Find where the given text appears and provide that cell's center as [X, Y] coordinate. 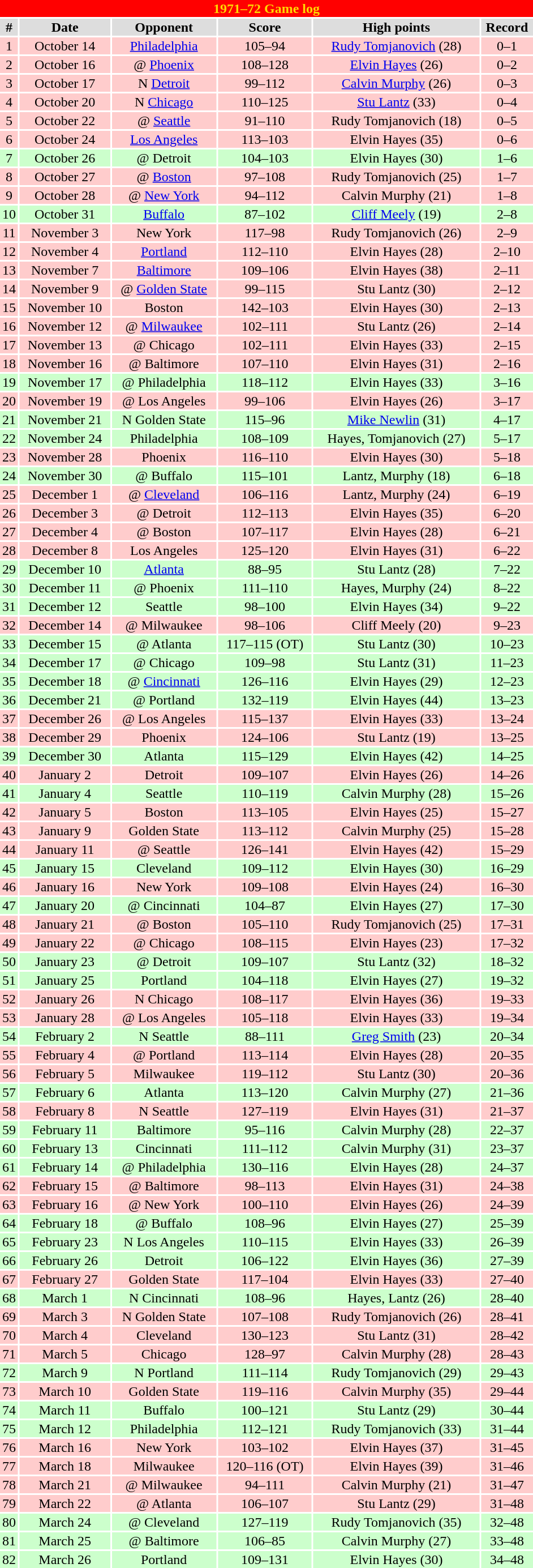
December 8 [65, 550]
115–129 [265, 756]
17–30 [507, 905]
94–111 [265, 1485]
78 [9, 1485]
11 [9, 233]
97–108 [265, 177]
20–36 [507, 1074]
6–19 [507, 494]
105–94 [265, 46]
March 18 [65, 1466]
March 1 [65, 1298]
27 [9, 532]
October 24 [65, 139]
110–119 [265, 793]
91–110 [265, 121]
35 [9, 681]
70 [9, 1335]
January 22 [65, 943]
28–41 [507, 1317]
October 28 [65, 195]
February 18 [65, 1223]
November 9 [65, 289]
62 [9, 1186]
14 [9, 289]
February 11 [65, 1130]
December 12 [65, 606]
29–43 [507, 1373]
Record [507, 27]
19–32 [507, 980]
Opponent [164, 27]
110–115 [265, 1242]
March 22 [65, 1503]
December 30 [65, 756]
30–44 [507, 1410]
31–47 [507, 1485]
0–5 [507, 121]
March 16 [65, 1447]
0–1 [507, 46]
December 15 [65, 644]
24–39 [507, 1204]
12 [9, 251]
24–37 [507, 1167]
0–3 [507, 83]
110–125 [265, 102]
18–32 [507, 962]
98–100 [265, 606]
58 [9, 1111]
116–110 [265, 457]
December 4 [65, 532]
46 [9, 887]
March 12 [65, 1429]
5–18 [507, 457]
74 [9, 1410]
32 [9, 625]
8 [9, 177]
Elvin Hayes (24) [396, 887]
October 31 [65, 214]
57 [9, 1092]
100–121 [265, 1410]
3–16 [507, 382]
November 13 [65, 345]
February 2 [65, 1036]
November 28 [65, 457]
Mike Newlin (31) [396, 420]
March 4 [65, 1335]
20 [9, 401]
28–40 [507, 1298]
107–117 [265, 532]
14–25 [507, 756]
65 [9, 1242]
104–87 [265, 905]
21–37 [507, 1111]
31–44 [507, 1429]
January 16 [65, 887]
106–116 [265, 494]
113–105 [265, 812]
Date [65, 27]
33 [9, 644]
99–112 [265, 83]
February 4 [65, 1055]
@ Golden State [164, 289]
42 [9, 812]
21 [9, 420]
130–116 [265, 1167]
125–120 [265, 550]
December 10 [65, 569]
October 16 [65, 65]
23 [9, 457]
72 [9, 1373]
November 3 [65, 233]
2–14 [507, 326]
80 [9, 1522]
59 [9, 1130]
104–118 [265, 980]
8–22 [507, 588]
October 20 [65, 102]
6–22 [507, 550]
October 17 [65, 83]
March 11 [65, 1410]
6 [9, 139]
Elvin Hayes (44) [396, 700]
142–103 [265, 307]
1–6 [507, 158]
November 19 [65, 401]
6–18 [507, 476]
January 4 [65, 793]
6–20 [507, 513]
115–101 [265, 476]
2–16 [507, 364]
2–10 [507, 251]
0–6 [507, 139]
5–17 [507, 438]
March 21 [65, 1485]
N Cincinnati [164, 1298]
37 [9, 719]
December 11 [65, 588]
Calvin Murphy (35) [396, 1391]
Hayes, Lantz (26) [396, 1298]
13–23 [507, 700]
99–115 [265, 289]
45 [9, 868]
4 [9, 102]
98–113 [265, 1186]
February 15 [65, 1186]
17–32 [507, 943]
13–25 [507, 737]
25–39 [507, 1223]
Rudy Tomjanovich (29) [396, 1373]
31–45 [507, 1447]
41 [9, 793]
Stu Lantz (28) [396, 569]
95–116 [265, 1130]
November 16 [65, 364]
January 20 [65, 905]
77 [9, 1466]
108–117 [265, 999]
10–23 [507, 644]
47 [9, 905]
33–48 [507, 1541]
15 [9, 307]
4–17 [507, 420]
Stu Lantz (33) [396, 102]
March 10 [65, 1391]
108–115 [265, 943]
109–98 [265, 663]
73 [9, 1391]
55 [9, 1055]
December 21 [65, 700]
November 21 [65, 420]
28–43 [507, 1354]
February 16 [65, 1204]
27–40 [507, 1279]
39 [9, 756]
48 [9, 924]
9–22 [507, 606]
109–131 [265, 1560]
44 [9, 849]
2–15 [507, 345]
30 [9, 588]
29–44 [507, 1391]
109–112 [265, 868]
Chicago [164, 1354]
34–48 [507, 1560]
94–112 [265, 195]
February 27 [65, 1279]
November 17 [65, 382]
October 27 [65, 177]
December 18 [65, 681]
Elvin Hayes (37) [396, 1447]
Rudy Tomjanovich (18) [396, 121]
112–113 [265, 513]
61 [9, 1167]
12–23 [507, 681]
November 30 [65, 476]
63 [9, 1204]
113–120 [265, 1092]
January 26 [65, 999]
119–116 [265, 1391]
40 [9, 775]
26–39 [507, 1242]
January 28 [65, 1018]
December 14 [65, 625]
98–106 [265, 625]
118–112 [265, 382]
16–29 [507, 868]
February 6 [65, 1092]
115–137 [265, 719]
103–102 [265, 1447]
Stu Lantz (26) [396, 326]
113–103 [265, 139]
Elvin Hayes (23) [396, 943]
February 13 [65, 1148]
106–107 [265, 1503]
December 26 [65, 719]
2–13 [507, 307]
3–17 [507, 401]
115–96 [265, 420]
130–123 [265, 1335]
112–121 [265, 1429]
October 22 [65, 121]
5 [9, 121]
69 [9, 1317]
104–103 [265, 158]
79 [9, 1503]
34 [9, 663]
81 [9, 1541]
119–112 [265, 1074]
106–122 [265, 1261]
Elvin Hayes (34) [396, 606]
31 [9, 606]
February 5 [65, 1074]
29 [9, 569]
67 [9, 1279]
117–115 (OT) [265, 644]
120–116 (OT) [265, 1466]
Rudy Tomjanovich (35) [396, 1522]
105–110 [265, 924]
109–106 [265, 270]
November 7 [65, 270]
38 [9, 737]
9–23 [507, 625]
March 24 [65, 1522]
January 11 [65, 849]
December 3 [65, 513]
December 29 [65, 737]
February 26 [65, 1261]
54 [9, 1036]
March 5 [65, 1354]
High points [396, 27]
Cliff Meely (20) [396, 625]
20–35 [507, 1055]
October 14 [65, 46]
N Los Angeles [164, 1242]
Cliff Meely (19) [396, 214]
20–34 [507, 1036]
1–7 [507, 177]
Calvin Murphy (26) [396, 83]
0–2 [507, 65]
November 10 [65, 307]
March 9 [65, 1373]
# [9, 27]
24 [9, 476]
19–34 [507, 1018]
February 8 [65, 1111]
24–38 [507, 1186]
9 [9, 195]
Elvin Hayes (29) [396, 681]
126–116 [265, 681]
2–8 [507, 214]
16 [9, 326]
88–95 [265, 569]
128–97 [265, 1354]
111–114 [265, 1373]
132–119 [265, 700]
November 4 [65, 251]
56 [9, 1074]
26 [9, 513]
36 [9, 700]
68 [9, 1298]
16–30 [507, 887]
52 [9, 999]
53 [9, 1018]
126–141 [265, 849]
99–106 [265, 401]
Cincinnati [164, 1148]
Hayes, Murphy (24) [396, 588]
17–31 [507, 924]
13–24 [507, 719]
112–110 [265, 251]
100–110 [265, 1204]
21–36 [507, 1092]
2–9 [507, 233]
January 21 [65, 924]
10 [9, 214]
1–8 [507, 195]
32–48 [507, 1522]
15–26 [507, 793]
Lantz, Murphy (18) [396, 476]
106–85 [265, 1541]
February 23 [65, 1242]
11–23 [507, 663]
113–114 [265, 1055]
109–108 [265, 887]
15–27 [507, 812]
January 15 [65, 868]
December 1 [65, 494]
51 [9, 980]
Calvin Murphy (25) [396, 831]
66 [9, 1261]
Elvin Hayes (25) [396, 812]
50 [9, 962]
108–128 [265, 65]
November 12 [65, 326]
22 [9, 438]
Lantz, Murphy (24) [396, 494]
January 23 [65, 962]
March 25 [65, 1541]
Stu Lantz (32) [396, 962]
111–110 [265, 588]
March 26 [65, 1560]
111–112 [265, 1148]
31–48 [507, 1503]
75 [9, 1429]
13 [9, 270]
1971–72 Game log [266, 8]
28 [9, 550]
January 5 [65, 812]
N Portland [164, 1373]
117–104 [265, 1279]
27–39 [507, 1261]
January 9 [65, 831]
2 [9, 65]
19 [9, 382]
January 25 [65, 980]
0–4 [507, 102]
March 3 [65, 1317]
October 26 [65, 158]
107–110 [265, 364]
25 [9, 494]
November 24 [65, 438]
Elvin Hayes (38) [396, 270]
January 2 [65, 775]
December 17 [65, 663]
105–118 [265, 1018]
60 [9, 1148]
Hayes, Tomjanovich (27) [396, 438]
124–106 [265, 737]
18 [9, 364]
N Detroit [164, 83]
3 [9, 83]
1 [9, 46]
2–12 [507, 289]
64 [9, 1223]
107–108 [265, 1317]
Rudy Tomjanovich (33) [396, 1429]
Calvin Murphy (31) [396, 1148]
6–21 [507, 532]
Elvin Hayes (39) [396, 1466]
Rudy Tomjanovich (28) [396, 46]
23–37 [507, 1148]
Greg Smith (23) [396, 1036]
15–29 [507, 849]
82 [9, 1560]
31–46 [507, 1466]
14–26 [507, 775]
17 [9, 345]
28–42 [507, 1335]
19–33 [507, 999]
43 [9, 831]
49 [9, 943]
7 [9, 158]
7–22 [507, 569]
22–37 [507, 1130]
February 14 [65, 1167]
113–112 [265, 831]
76 [9, 1447]
88–111 [265, 1036]
71 [9, 1354]
117–98 [265, 233]
Score [265, 27]
Stu Lantz (19) [396, 737]
87–102 [265, 214]
2–11 [507, 270]
15–28 [507, 831]
108–109 [265, 438]
